Pinpoint the cell where the given text exists, returning its [X, Y] midpoint coordinate. 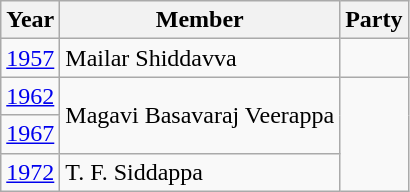
T. F. Siddappa [200, 172]
1962 [30, 96]
Magavi Basavaraj Veerappa [200, 115]
Year [30, 20]
1957 [30, 58]
Member [200, 20]
Mailar Shiddavva [200, 58]
Party [374, 20]
1967 [30, 134]
1972 [30, 172]
